For the text-containing cell, return its midpoint in [x, y] coordinate format. 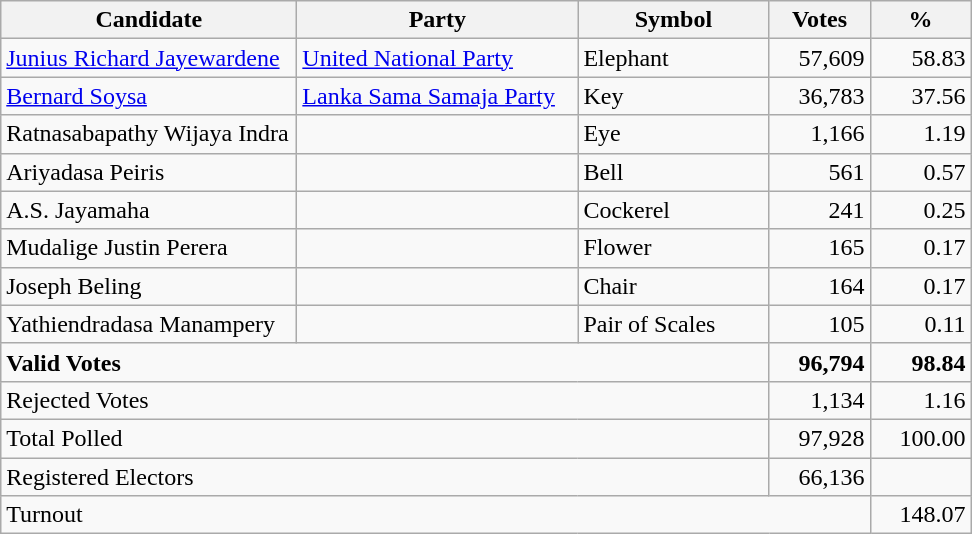
United National Party [438, 58]
241 [820, 210]
37.56 [920, 96]
1,134 [820, 400]
Symbol [674, 20]
Votes [820, 20]
97,928 [820, 438]
98.84 [920, 362]
0.25 [920, 210]
148.07 [920, 515]
% [920, 20]
A.S. Jayamaha [149, 210]
96,794 [820, 362]
164 [820, 286]
0.57 [920, 172]
Turnout [436, 515]
Bernard Soysa [149, 96]
105 [820, 324]
Eye [674, 134]
1,166 [820, 134]
Registered Electors [385, 477]
Mudalige Justin Perera [149, 248]
66,136 [820, 477]
57,609 [820, 58]
Pair of Scales [674, 324]
Flower [674, 248]
Ratnasabapathy Wijaya Indra [149, 134]
0.11 [920, 324]
1.16 [920, 400]
Valid Votes [385, 362]
Total Polled [385, 438]
Party [438, 20]
100.00 [920, 438]
Bell [674, 172]
Yathiendradasa Manampery [149, 324]
561 [820, 172]
Chair [674, 286]
Key [674, 96]
165 [820, 248]
Junius Richard Jayewardene [149, 58]
36,783 [820, 96]
58.83 [920, 58]
Elephant [674, 58]
Joseph Beling [149, 286]
Ariyadasa Peiris [149, 172]
Lanka Sama Samaja Party [438, 96]
Cockerel [674, 210]
Rejected Votes [385, 400]
Candidate [149, 20]
1.19 [920, 134]
